Output the (X, Y) coordinate of the center of the cell containing the given text.  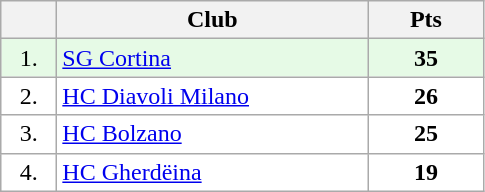
HC Gherdëina (212, 172)
2. (29, 96)
4. (29, 172)
HC Bolzano (212, 134)
35 (426, 58)
HC Diavoli Milano (212, 96)
3. (29, 134)
SG Cortina (212, 58)
26 (426, 96)
25 (426, 134)
19 (426, 172)
Club (212, 20)
Pts (426, 20)
1. (29, 58)
